Identify which cell holds the provided text, then report its (X, Y) central coordinate. 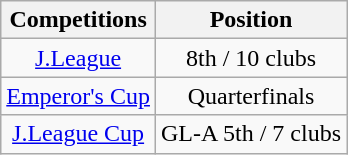
Position (250, 20)
Competitions (78, 20)
J.League Cup (78, 134)
Quarterfinals (250, 96)
J.League (78, 58)
8th / 10 clubs (250, 58)
Emperor's Cup (78, 96)
GL-A 5th / 7 clubs (250, 134)
